Output the (x, y) coordinate of the center of the cell containing the given text.  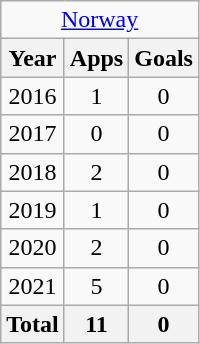
2021 (33, 286)
Apps (96, 58)
5 (96, 286)
2017 (33, 134)
2018 (33, 172)
Total (33, 324)
11 (96, 324)
2019 (33, 210)
Goals (164, 58)
2016 (33, 96)
Norway (100, 20)
2020 (33, 248)
Year (33, 58)
